For the text-containing cell, return its midpoint in [X, Y] coordinate format. 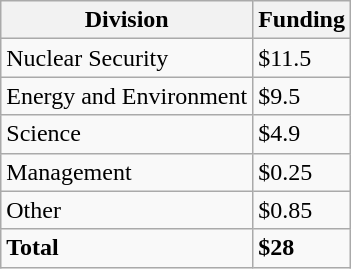
$0.85 [302, 210]
Total [127, 248]
Science [127, 134]
$28 [302, 248]
Division [127, 20]
Energy and Environment [127, 96]
Other [127, 210]
$0.25 [302, 172]
Nuclear Security [127, 58]
Management [127, 172]
$4.9 [302, 134]
$9.5 [302, 96]
Funding [302, 20]
$11.5 [302, 58]
